Find where the given text appears and provide that cell's center as (X, Y) coordinate. 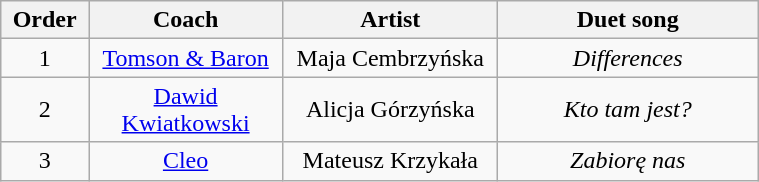
Mateusz Krzykała (390, 161)
Zabiorę nas (628, 161)
Dawid Kwiatkowski (185, 110)
Alicja Górzyńska (390, 110)
Tomson & Baron (185, 58)
Differences (628, 58)
Coach (185, 20)
Order (45, 20)
Cleo (185, 161)
2 (45, 110)
Kto tam jest? (628, 110)
Duet song (628, 20)
Maja Cembrzyńska (390, 58)
Artist (390, 20)
3 (45, 161)
1 (45, 58)
